Return (X, Y) of the center of cell containing provided text 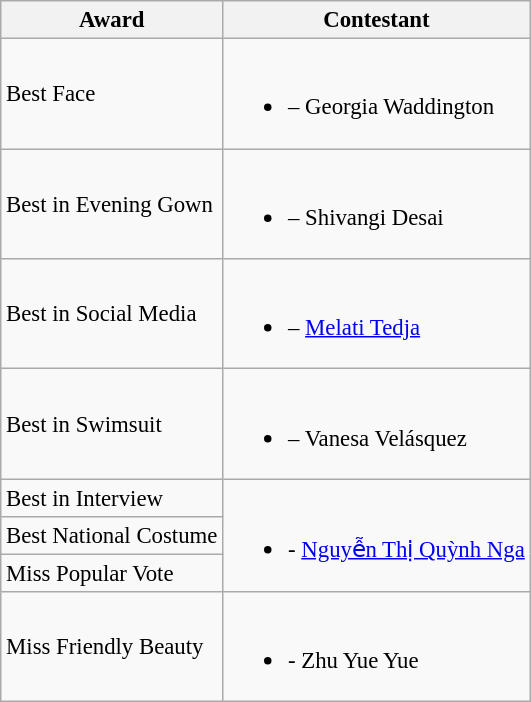
– Shivangi Desai (376, 204)
– Melati Tedja (376, 314)
– Georgia Waddington (376, 94)
Miss Popular Vote (112, 573)
Best in Swimsuit (112, 424)
Contestant (376, 20)
- Zhu Yue Yue (376, 647)
Best in Evening Gown (112, 204)
Best Face (112, 94)
Best in Social Media (112, 314)
Miss Friendly Beauty (112, 647)
Best in Interview (112, 498)
Best National Costume (112, 536)
– Vanesa Velásquez (376, 424)
- Nguyễn Thị Quỳnh Nga (376, 536)
Award (112, 20)
